Return the [x, y] coordinate for the center point of the cell that contains the specified text.  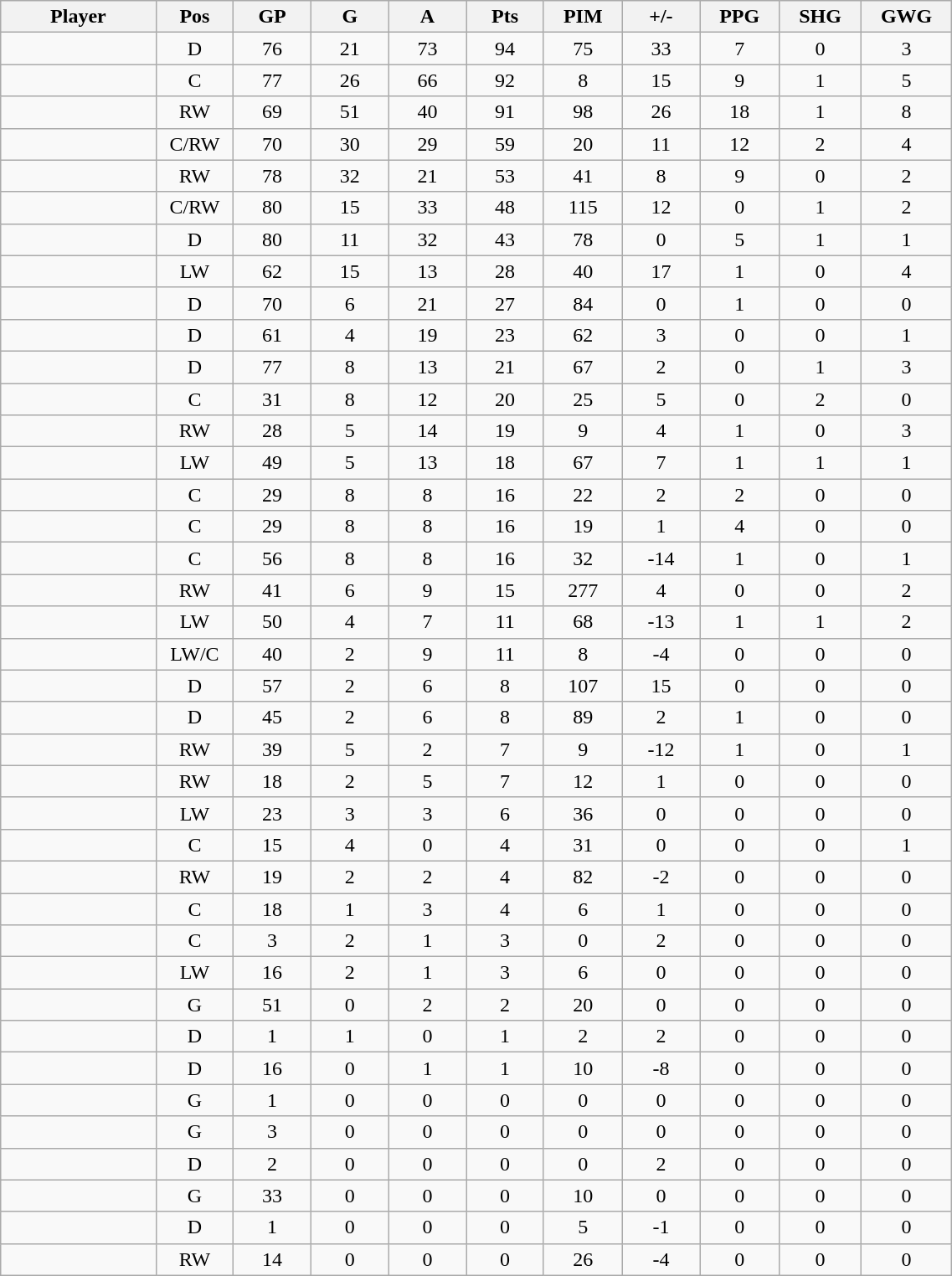
277 [583, 590]
76 [273, 49]
84 [583, 303]
25 [583, 399]
-13 [661, 622]
45 [273, 718]
57 [273, 686]
89 [583, 718]
73 [427, 49]
A [427, 17]
22 [583, 495]
61 [273, 335]
LW/C [194, 654]
56 [273, 558]
17 [661, 271]
+/- [661, 17]
94 [506, 49]
27 [506, 303]
107 [583, 686]
39 [273, 749]
69 [273, 112]
Pts [506, 17]
SHG [821, 17]
91 [506, 112]
59 [506, 144]
49 [273, 463]
68 [583, 622]
PPG [740, 17]
98 [583, 112]
PIM [583, 17]
48 [506, 208]
GP [273, 17]
53 [506, 176]
50 [273, 622]
-12 [661, 749]
Pos [194, 17]
-8 [661, 1068]
82 [583, 877]
-14 [661, 558]
66 [427, 80]
30 [350, 144]
36 [583, 813]
75 [583, 49]
GWG [906, 17]
-2 [661, 877]
Player [79, 17]
92 [506, 80]
-1 [661, 1227]
115 [583, 208]
43 [506, 239]
